Determine the (x, y) coordinate at the center of the cell enclosing the given text.  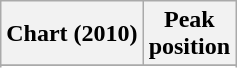
Chart (2010) (72, 34)
Peakposition (189, 34)
